Determine the [x, y] coordinate at the center of the cell enclosing the given text.  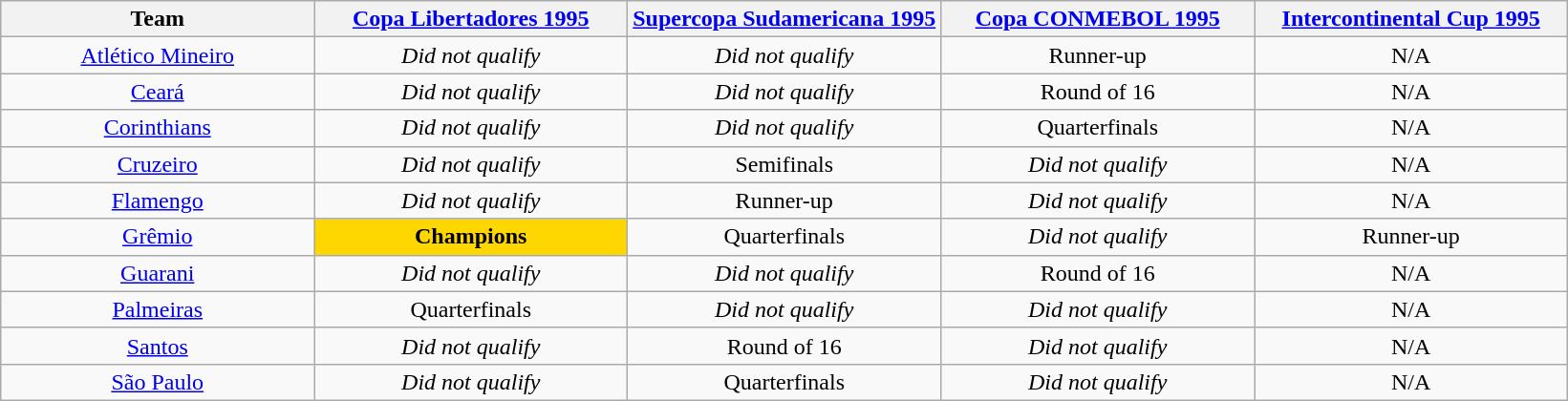
Atlético Mineiro [158, 55]
Supercopa Sudamericana 1995 [784, 19]
Semifinals [784, 164]
Corinthians [158, 128]
Palmeiras [158, 309]
Guarani [158, 273]
Ceará [158, 92]
Champions [471, 237]
Cruzeiro [158, 164]
São Paulo [158, 382]
Team [158, 19]
Copa CONMEBOL 1995 [1098, 19]
Grêmio [158, 237]
Intercontinental Cup 1995 [1411, 19]
Copa Libertadores 1995 [471, 19]
Flamengo [158, 200]
Santos [158, 346]
